Pinpoint the cell where the given text exists, returning its (X, Y) midpoint coordinate. 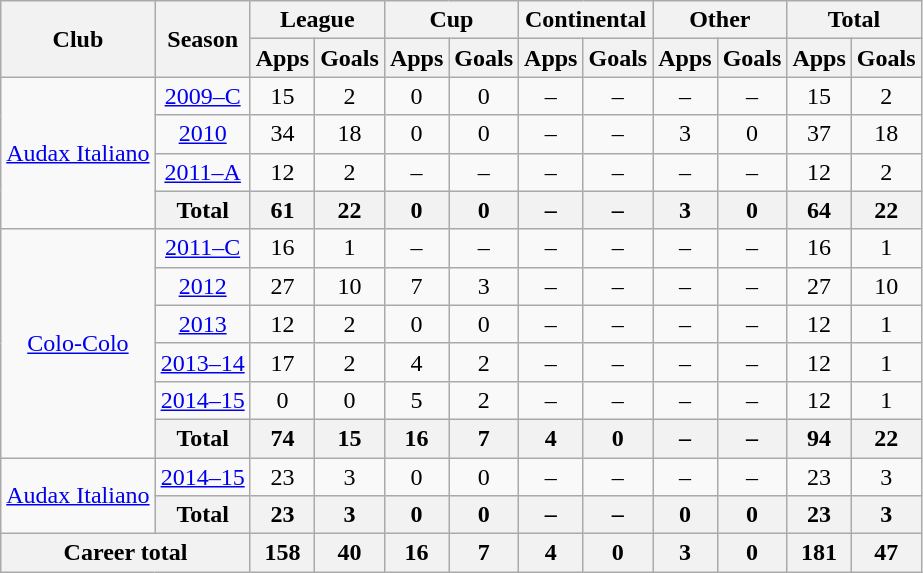
Career total (126, 553)
61 (282, 210)
2009–C (202, 96)
Colo-Colo (78, 343)
17 (282, 362)
Cup (451, 20)
158 (282, 553)
37 (819, 134)
47 (886, 553)
Season (202, 39)
2011–A (202, 172)
5 (416, 400)
2013 (202, 324)
Continental (586, 20)
2011–C (202, 248)
2012 (202, 286)
2010 (202, 134)
2013–14 (202, 362)
34 (282, 134)
181 (819, 553)
40 (350, 553)
Other (720, 20)
League (317, 20)
74 (282, 438)
64 (819, 210)
94 (819, 438)
Club (78, 39)
